Search for the cell housing the specified text and yield its (X, Y) center coordinate. 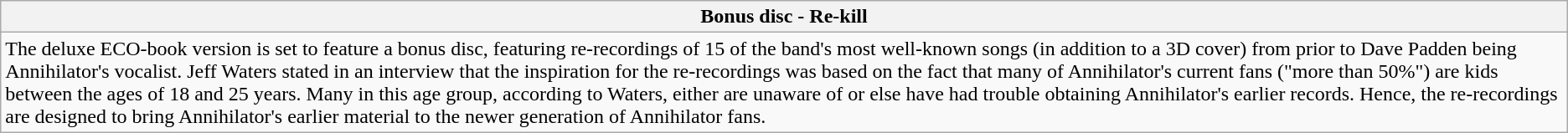
Bonus disc - Re-kill (784, 17)
